Return the [x, y] coordinate for the center point of the cell that contains the specified text.  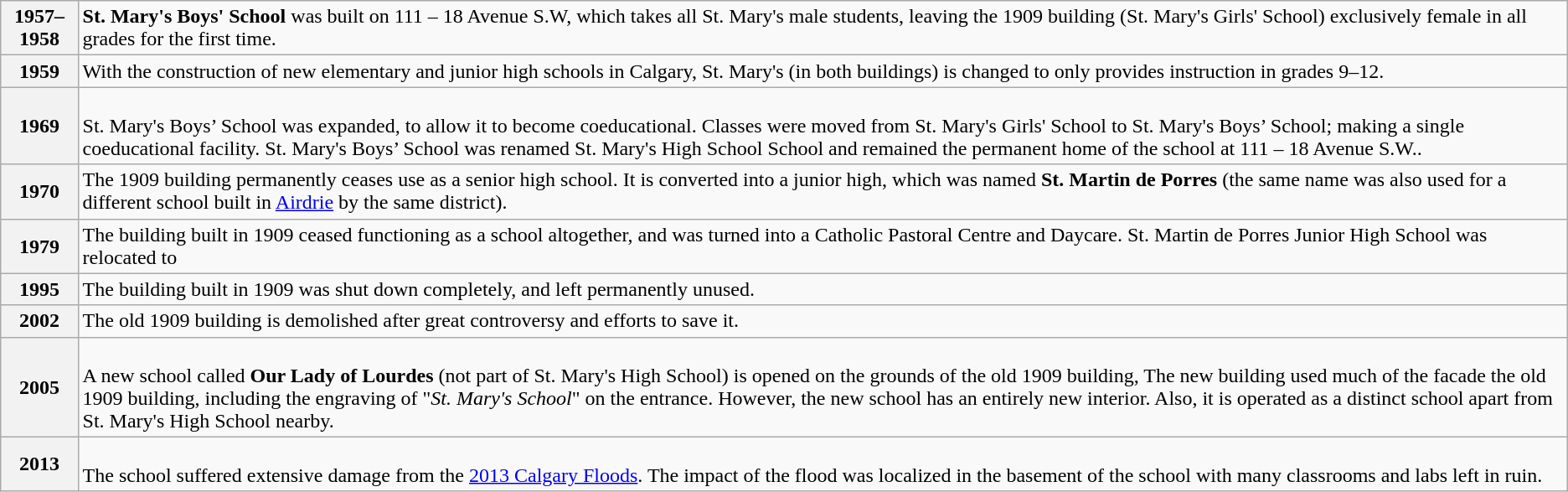
2002 [39, 321]
2013 [39, 464]
1969 [39, 126]
The old 1909 building is demolished after great controversy and efforts to save it. [823, 321]
1970 [39, 191]
1959 [39, 71]
The building built in 1909 was shut down completely, and left permanently unused. [823, 289]
1957–1958 [39, 28]
1995 [39, 289]
1979 [39, 246]
2005 [39, 387]
